Output the [x, y] coordinate of the center of the cell containing the given text.  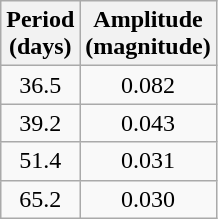
51.4 [40, 161]
Period(days) [40, 34]
Amplitude(magnitude) [148, 34]
0.030 [148, 199]
36.5 [40, 85]
39.2 [40, 123]
0.031 [148, 161]
0.082 [148, 85]
65.2 [40, 199]
0.043 [148, 123]
